Return (x, y) of the center of cell containing provided text 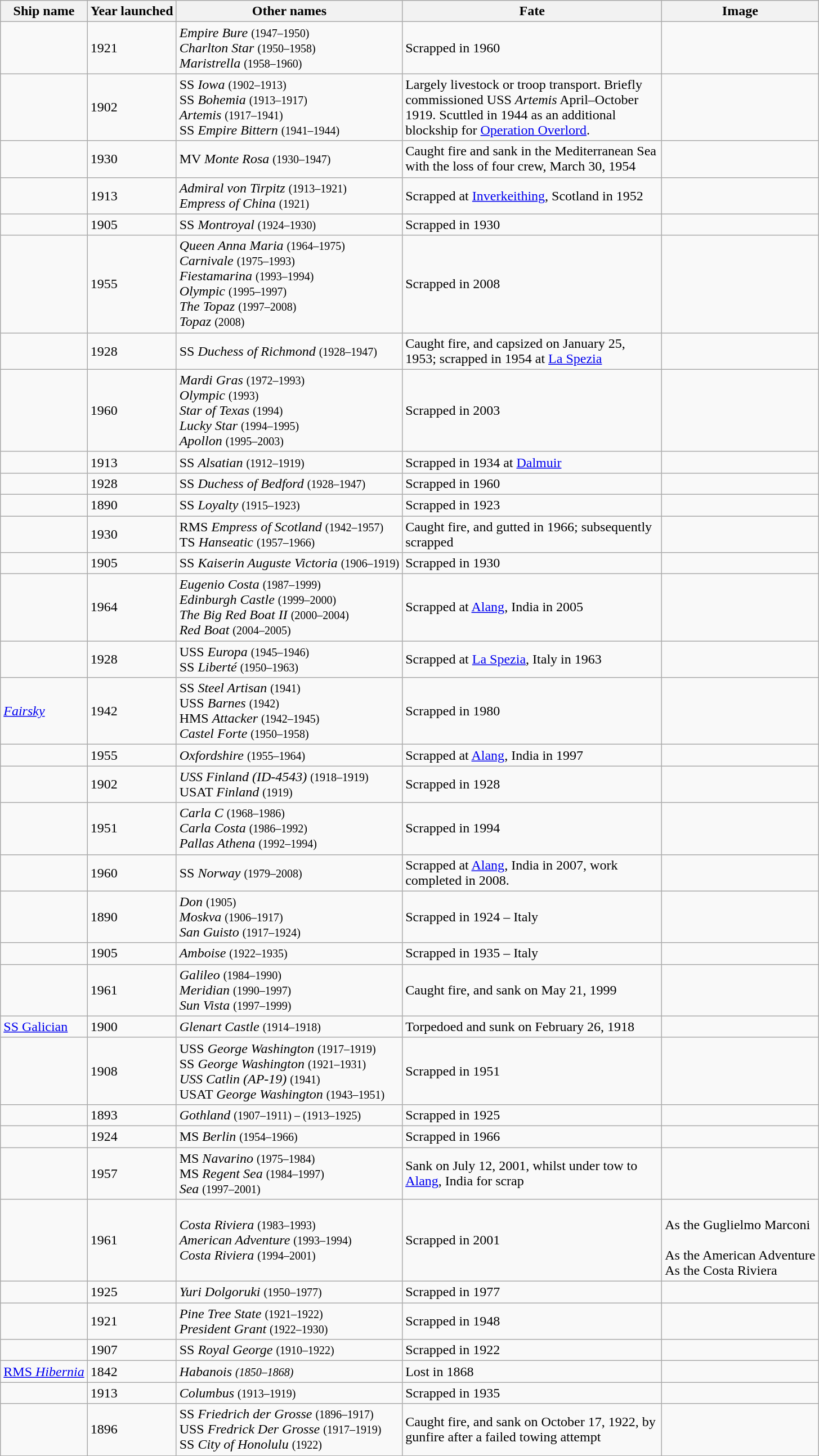
USS Finland (ID-4543) (1918–1919)USAT Finland (1919) (289, 785)
Mardi Gras (1972–1993)Olympic (1993)Star of Texas (1994)Lucky Star (1994–1995) Apollon (1995–2003) (289, 410)
Scrapped in 2003 (532, 410)
Eugenio Costa (1987–1999)Edinburgh Castle (1999–2000)The Big Red Boat II (2000–2004)Red Boat (2004–2005) (289, 608)
1900 (132, 1027)
Scrapped in 1925 (532, 1115)
Scrapped in 2008 (532, 284)
1896 (132, 1430)
Scrapped at Alang, India in 1997 (532, 755)
Caught fire, and sank on May 21, 1999 (532, 990)
Scrapped at Inverkeithing, Scotland in 1952 (532, 196)
1925 (132, 1292)
Lost in 1868 (532, 1372)
1893 (132, 1115)
Galileo (1984–1990)Meridian (1990–1997)Sun Vista (1997–1999) (289, 990)
MV Monte Rosa (1930–1947) (289, 159)
Gothland (1907–1911) – (1913–1925) (289, 1115)
Caught fire, and sank on October 17, 1922, by gunfire after a failed towing attempt (532, 1430)
SS Loyalty (1915–1923) (289, 505)
Caught fire and sank in the Mediterranean Sea with the loss of four crew, March 30, 1954 (532, 159)
Scrapped in 1980 (532, 711)
1942 (132, 711)
SS Royal George (1910–1922) (289, 1350)
Scrapped in 1977 (532, 1292)
USS Europa (1945–1946)SS Liberté (1950–1963) (289, 660)
Amboise (1922–1935) (289, 953)
1907 (132, 1350)
Scrapped in 1966 (532, 1136)
Scrapped in 1928 (532, 785)
Costa Riviera (1983–1993)American Adventure (1993–1994)Costa Riviera (1994–2001) (289, 1240)
SS Kaiserin Auguste Victoria (1906–1919) (289, 563)
Carla C (1968–1986)Carla Costa (1986–1992)Pallas Athena (1992–1994) (289, 828)
Queen Anna Maria (1964–1975)Carnivale (1975–1993)Fiestamarina (1993–1994)Olympic (1995–1997) The Topaz (1997–2008)Topaz (2008) (289, 284)
SS Iowa (1902–1913)SS Bohemia (1913–1917) Artemis (1917–1941) SS Empire Bittern (1941–1944) (289, 107)
Admiral von Tirpitz (1913–1921)Empress of China (1921) (289, 196)
USS George Washington (1917–1919)SS George Washington (1921–1931)USS Catlin (AP-19) (1941)USAT George Washington (1943–1951) (289, 1070)
RMS Empress of Scotland (1942–1957)TS Hanseatic (1957–1966) (289, 534)
Scrapped in 1922 (532, 1350)
Fairsky (44, 711)
1951 (132, 828)
1924 (132, 1136)
Yuri Dolgoruki (1950–1977) (289, 1292)
1957 (132, 1173)
Oxfordshire (1955–1964) (289, 755)
SS Alsatian (1912–1919) (289, 462)
SS Friedrich der Grosse (1896–1917)USS Fredrick Der Grosse (1917–1919)SS City of Honolulu (1922) (289, 1430)
Scrapped in 1924 – Italy (532, 917)
Scrapped in 1935 (532, 1393)
Year launched (132, 11)
Torpedoed and sunk on February 26, 1918 (532, 1027)
Don (1905)Moskva (1906–1917)San Guisto (1917–1924) (289, 917)
Other names (289, 11)
Scrapped in 1948 (532, 1321)
1908 (132, 1070)
MS Berlin (1954–1966) (289, 1136)
SS Norway (1979–2008) (289, 872)
Habanois (1850–1868) (289, 1372)
1842 (132, 1372)
Image (740, 11)
Ship name (44, 11)
Scrapped at La Spezia, Italy in 1963 (532, 660)
Scrapped in 2001 (532, 1240)
Scrapped in 1994 (532, 828)
Caught fire, and gutted in 1966; subsequently scrapped (532, 534)
Glenart Castle (1914–1918) (289, 1027)
Scrapped in 1934 at Dalmuir (532, 462)
Fate (532, 11)
Scrapped at Alang, India in 2007, work completed in 2008. (532, 872)
Scrapped in 1935 – Italy (532, 953)
Empire Bure (1947–1950)Charlton Star (1950–1958)Maristrella (1958–1960) (289, 48)
Scrapped in 1923 (532, 505)
Columbus (1913–1919) (289, 1393)
1964 (132, 608)
SS Steel Artisan (1941)USS Barnes (1942)HMS Attacker (1942–1945)Castel Forte (1950–1958) (289, 711)
As the Guglielmo MarconiAs the American Adventure As the Costa Riviera (740, 1240)
SS Duchess of Bedford (1928–1947) (289, 483)
SS Galician (44, 1027)
SS Duchess of Richmond (1928–1947) (289, 351)
Scrapped at Alang, India in 2005 (532, 608)
MS Navarino (1975–1984)MS Regent Sea (1984–1997)Sea (1997–2001) (289, 1173)
Scrapped in 1951 (532, 1070)
SS Montroyal (1924–1930) (289, 225)
RMS Hibernia (44, 1372)
Caught fire, and capsized on January 25, 1953; scrapped in 1954 at La Spezia (532, 351)
Sank on July 12, 2001, whilst under tow to Alang, India for scrap (532, 1173)
Pine Tree State (1921–1922)President Grant (1922–1930) (289, 1321)
